From the cell containing the given text, extract its center point as [X, Y] coordinate. 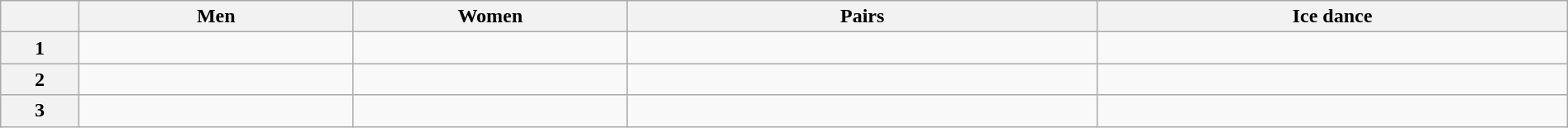
Ice dance [1332, 17]
Men [216, 17]
Pairs [863, 17]
1 [40, 48]
Women [490, 17]
2 [40, 79]
3 [40, 111]
